From the cell containing the given text, extract its center point as [x, y] coordinate. 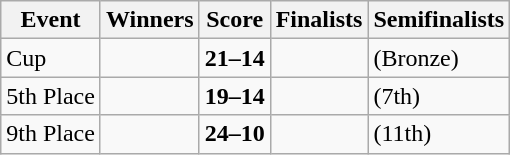
Semifinalists [439, 20]
19–14 [234, 96]
24–10 [234, 134]
(Bronze) [439, 58]
9th Place [51, 134]
Finalists [319, 20]
(11th) [439, 134]
21–14 [234, 58]
Winners [150, 20]
5th Place [51, 96]
Event [51, 20]
Cup [51, 58]
Score [234, 20]
(7th) [439, 96]
